For the text-containing cell, return its midpoint in [x, y] coordinate format. 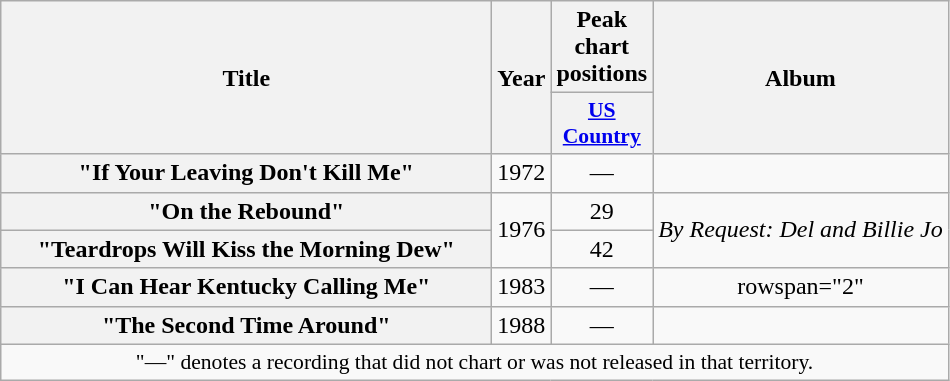
"Teardrops Will Kiss the Morning Dew" [246, 249]
1983 [522, 287]
Peakchartpositions [602, 47]
rowspan="2" [801, 287]
1972 [522, 173]
By Request: Del and Billie Jo [801, 230]
42 [602, 249]
Title [246, 78]
1988 [522, 325]
"The Second Time Around" [246, 325]
29 [602, 211]
Year [522, 78]
"On the Rebound" [246, 211]
Album [801, 78]
"—" denotes a recording that did not chart or was not released in that territory. [475, 362]
"I Can Hear Kentucky Calling Me" [246, 287]
USCountry [602, 124]
1976 [522, 230]
"If Your Leaving Don't Kill Me" [246, 173]
